Capture the cell that displays the provided text and extract its (X, Y) central coordinate. 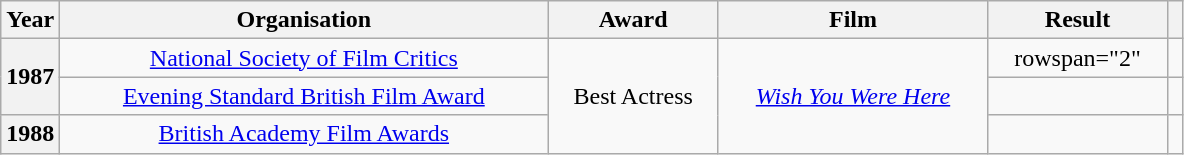
Award (634, 20)
Organisation (304, 20)
Evening Standard British Film Award (304, 96)
British Academy Film Awards (304, 134)
Year (30, 20)
1987 (30, 77)
National Society of Film Critics (304, 58)
1988 (30, 134)
Best Actress (634, 96)
Film (852, 20)
Wish You Were Here (852, 96)
rowspan="2" (1077, 58)
Result (1077, 20)
